Scan for the cell matching the given text and deliver its [X, Y] coordinate at center. 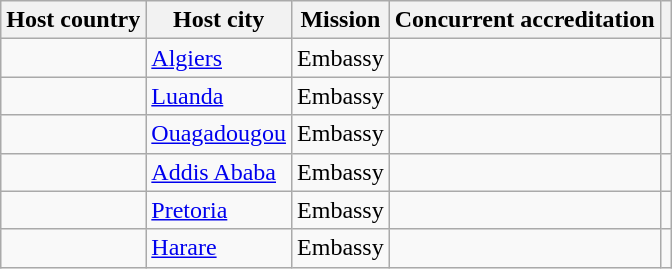
Host country [74, 20]
Pretoria [219, 210]
Host city [219, 20]
Harare [219, 248]
Algiers [219, 58]
Addis Ababa [219, 172]
Ouagadougou [219, 134]
Concurrent accreditation [524, 20]
Mission [341, 20]
Luanda [219, 96]
